Return the [x, y] coordinate for the center point of the cell that contains the specified text.  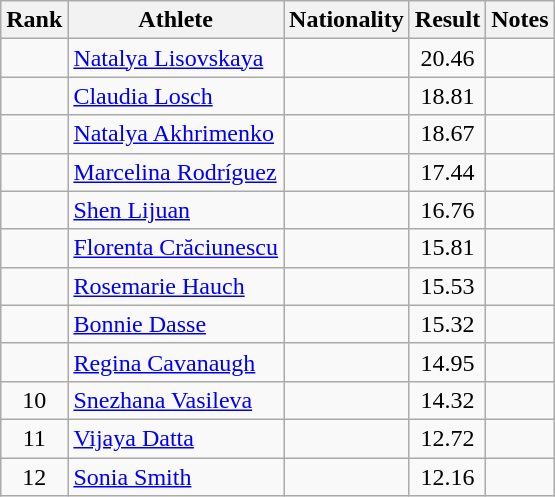
16.76 [447, 210]
12 [34, 477]
14.95 [447, 362]
17.44 [447, 172]
Rosemarie Hauch [176, 286]
Result [447, 20]
18.67 [447, 134]
Rank [34, 20]
10 [34, 400]
12.16 [447, 477]
20.46 [447, 58]
14.32 [447, 400]
Sonia Smith [176, 477]
Natalya Akhrimenko [176, 134]
15.32 [447, 324]
18.81 [447, 96]
15.81 [447, 248]
Snezhana Vasileva [176, 400]
Athlete [176, 20]
Bonnie Dasse [176, 324]
Notes [520, 20]
Regina Cavanaugh [176, 362]
Nationality [347, 20]
Florenta Crăciunescu [176, 248]
Claudia Losch [176, 96]
11 [34, 438]
15.53 [447, 286]
Shen Lijuan [176, 210]
Marcelina Rodríguez [176, 172]
Natalya Lisovskaya [176, 58]
Vijaya Datta [176, 438]
12.72 [447, 438]
